Scan for the cell matching the given text and deliver its [X, Y] coordinate at center. 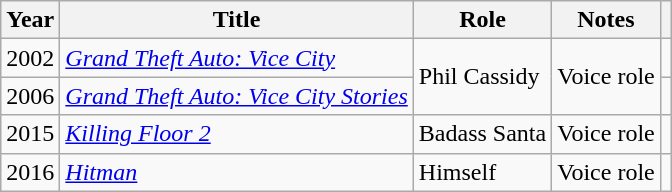
Year [30, 20]
2015 [30, 134]
Phil Cassidy [482, 77]
Himself [482, 172]
Notes [606, 20]
Killing Floor 2 [236, 134]
Hitman [236, 172]
2002 [30, 58]
Badass Santa [482, 134]
2016 [30, 172]
Grand Theft Auto: Vice City [236, 58]
Role [482, 20]
2006 [30, 96]
Title [236, 20]
Grand Theft Auto: Vice City Stories [236, 96]
